Find where the given text appears and provide that cell's center as (X, Y) coordinate. 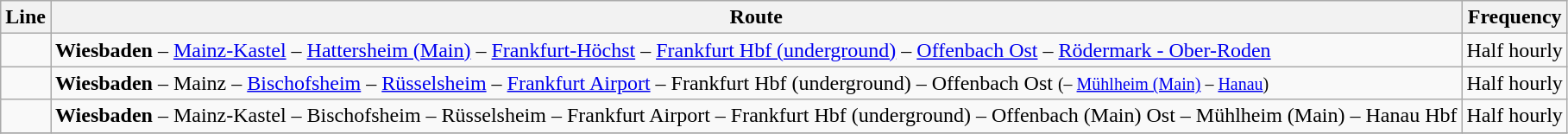
Route (756, 17)
Wiesbaden – Mainz – Bischofsheim – Rüsselsheim – Frankfurt Airport – Frankfurt Hbf (underground) – Offenbach Ost (– Mühlheim (Main) – Hanau) (756, 83)
Frequency (1514, 17)
Line (26, 17)
Wiesbaden – Mainz-Kastel – Hattersheim (Main) – Frankfurt-Höchst – Frankfurt Hbf (underground) – Offenbach Ost – Rödermark - Ober-Roden (756, 50)
